Pinpoint the cell where the given text exists, returning its (x, y) midpoint coordinate. 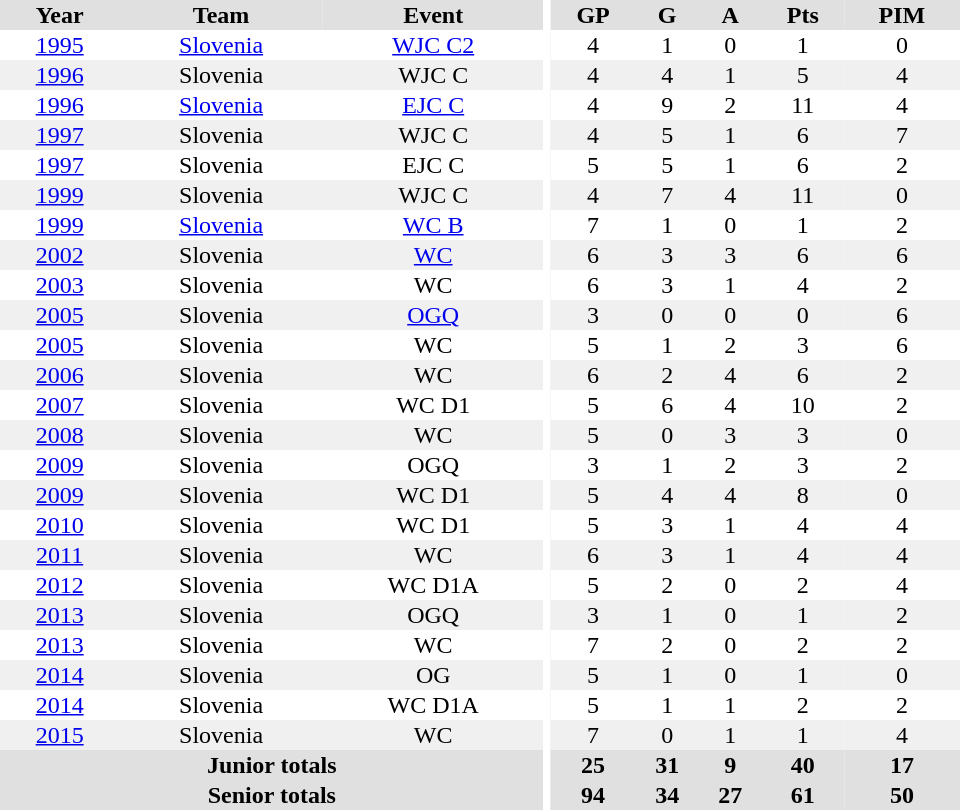
31 (668, 765)
A (730, 15)
WJC C2 (434, 45)
17 (902, 765)
2006 (60, 375)
WC B (434, 225)
Year (60, 15)
25 (594, 765)
10 (803, 405)
PIM (902, 15)
40 (803, 765)
2002 (60, 255)
61 (803, 795)
GP (594, 15)
94 (594, 795)
Team (221, 15)
OG (434, 675)
Senior totals (272, 795)
2012 (60, 585)
50 (902, 795)
Pts (803, 15)
2003 (60, 285)
2007 (60, 405)
2008 (60, 435)
8 (803, 495)
2010 (60, 525)
Junior totals (272, 765)
34 (668, 795)
2011 (60, 555)
1995 (60, 45)
Event (434, 15)
G (668, 15)
27 (730, 795)
2015 (60, 735)
